Capture the cell that displays the provided text and extract its [x, y] central coordinate. 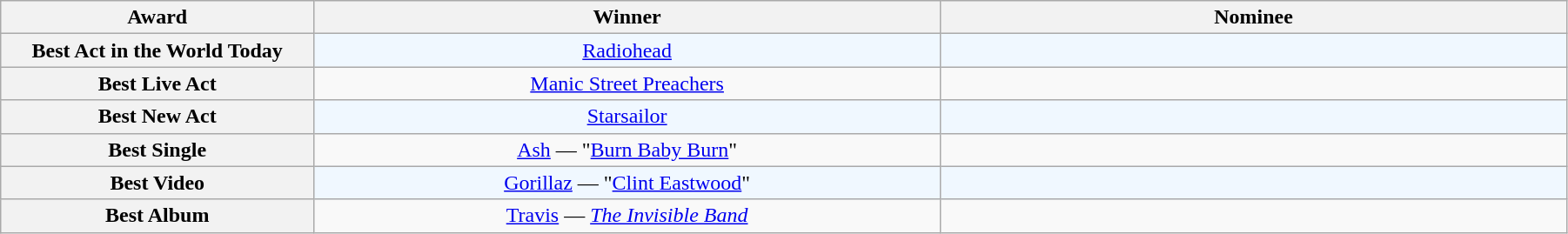
Gorillaz — "Clint Eastwood" [627, 183]
Ash — "Burn Baby Burn" [627, 150]
Nominee [1254, 17]
Best Album [157, 216]
Travis — The Invisible Band [627, 216]
Radiohead [627, 50]
Best New Act [157, 117]
Best Act in the World Today [157, 50]
Best Video [157, 183]
Award [157, 17]
Best Live Act [157, 84]
Best Single [157, 150]
Starsailor [627, 117]
Winner [627, 17]
Manic Street Preachers [627, 84]
